Locate the cell with the specified text and output its (X, Y) center coordinate. 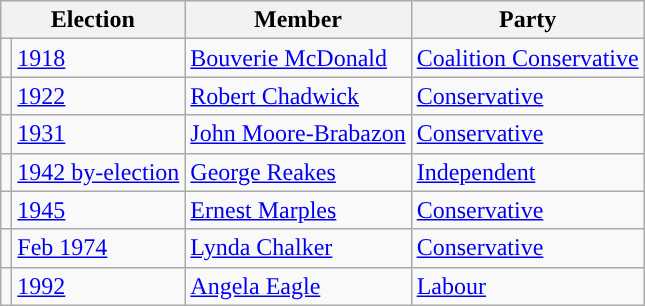
Party (528, 20)
1922 (98, 96)
Coalition Conservative (528, 58)
Member (298, 20)
Independent (528, 172)
1992 (98, 286)
Election (93, 20)
John Moore-Brabazon (298, 134)
Robert Chadwick (298, 96)
Bouverie McDonald (298, 58)
1931 (98, 134)
Feb 1974 (98, 248)
Lynda Chalker (298, 248)
George Reakes (298, 172)
1945 (98, 210)
1918 (98, 58)
Angela Eagle (298, 286)
Ernest Marples (298, 210)
1942 by-election (98, 172)
Labour (528, 286)
